Capture the cell that displays the provided text and extract its (x, y) central coordinate. 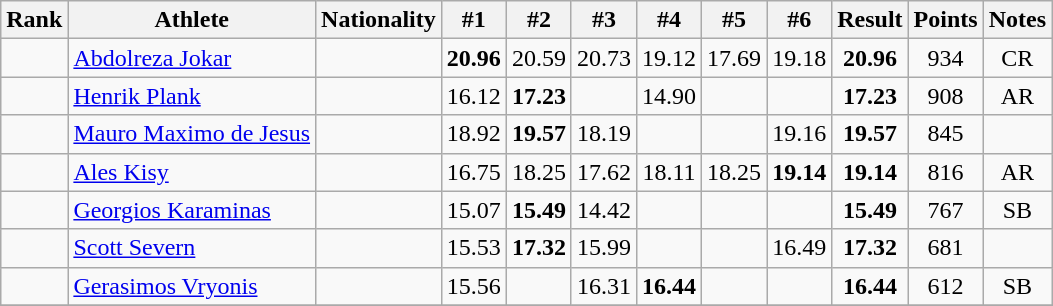
908 (946, 96)
767 (946, 210)
17.69 (734, 58)
816 (946, 172)
Mauro Maximo de Jesus (192, 134)
#3 (604, 20)
16.49 (800, 248)
20.59 (538, 58)
CR (1017, 58)
#2 (538, 20)
19.16 (800, 134)
14.42 (604, 210)
18.19 (604, 134)
16.75 (474, 172)
Result (870, 20)
Notes (1017, 20)
612 (946, 286)
19.18 (800, 58)
18.11 (668, 172)
Rank (34, 20)
Henrik Plank (192, 96)
Gerasimos Vryonis (192, 286)
#1 (474, 20)
845 (946, 134)
#6 (800, 20)
681 (946, 248)
Points (946, 20)
17.62 (604, 172)
15.99 (604, 248)
14.90 (668, 96)
Abdolreza Jokar (192, 58)
15.53 (474, 248)
Georgios Karaminas (192, 210)
#5 (734, 20)
15.56 (474, 286)
Nationality (379, 20)
18.92 (474, 134)
19.12 (668, 58)
Scott Severn (192, 248)
16.31 (604, 286)
Ales Kisy (192, 172)
#4 (668, 20)
15.07 (474, 210)
20.73 (604, 58)
Athlete (192, 20)
16.12 (474, 96)
934 (946, 58)
